From the cell containing the given text, extract its center point as [x, y] coordinate. 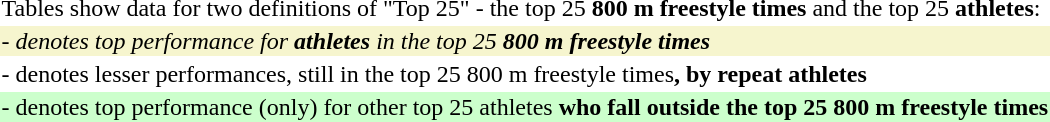
- denotes lesser performances, still in the top 25 800 m freestyle times, by repeat athletes [525, 74]
- denotes top performance for athletes in the top 25 800 m freestyle times [525, 41]
- denotes top performance (only) for other top 25 athletes who fall outside the top 25 800 m freestyle times [525, 107]
